Locate the cell with the specified text and output its [X, Y] center coordinate. 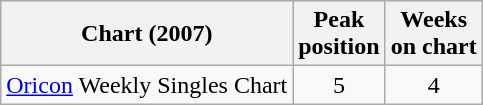
Chart (2007) [147, 34]
Peakposition [339, 34]
5 [339, 85]
Oricon Weekly Singles Chart [147, 85]
Weekson chart [434, 34]
4 [434, 85]
